Provide the [x, y] coordinate of the cell's center where the given text is located.  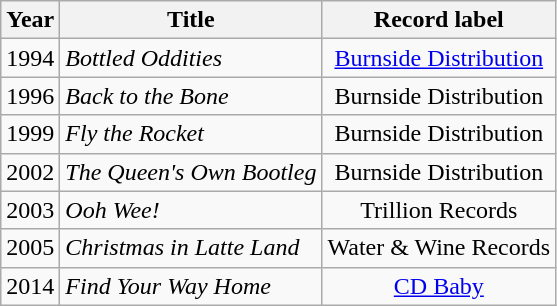
Find Your Way Home [191, 286]
Back to the Bone [191, 96]
Title [191, 20]
Ooh Wee! [191, 210]
Trillion Records [439, 210]
2003 [30, 210]
2014 [30, 286]
The Queen's Own Bootleg [191, 172]
Year [30, 20]
2005 [30, 248]
CD Baby [439, 286]
1994 [30, 58]
Bottled Oddities [191, 58]
Christmas in Latte Land [191, 248]
Fly the Rocket [191, 134]
1999 [30, 134]
Record label [439, 20]
2002 [30, 172]
Water & Wine Records [439, 248]
1996 [30, 96]
